Pinpoint the cell where the given text exists, returning its [X, Y] midpoint coordinate. 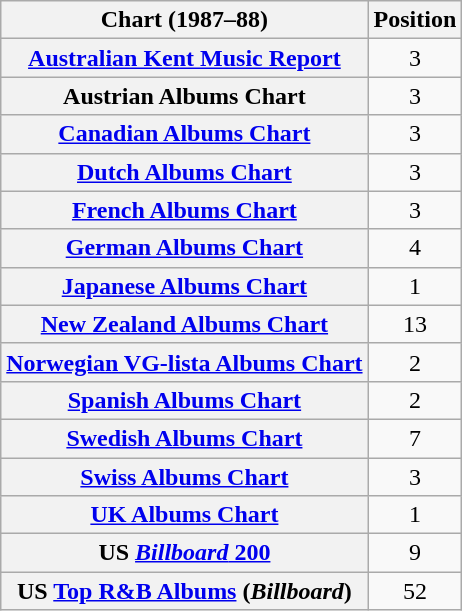
German Albums Chart [184, 248]
7 [415, 438]
52 [415, 591]
9 [415, 553]
Austrian Albums Chart [184, 96]
Dutch Albums Chart [184, 172]
UK Albums Chart [184, 515]
US Top R&B Albums (Billboard) [184, 591]
Australian Kent Music Report [184, 58]
Swedish Albums Chart [184, 438]
US Billboard 200 [184, 553]
13 [415, 324]
Japanese Albums Chart [184, 286]
New Zealand Albums Chart [184, 324]
Norwegian VG-lista Albums Chart [184, 362]
Position [415, 20]
Spanish Albums Chart [184, 400]
4 [415, 248]
French Albums Chart [184, 210]
Chart (1987–88) [184, 20]
Swiss Albums Chart [184, 477]
Canadian Albums Chart [184, 134]
